Detect which cell encompasses the target text, then output its [X, Y] center coordinate. 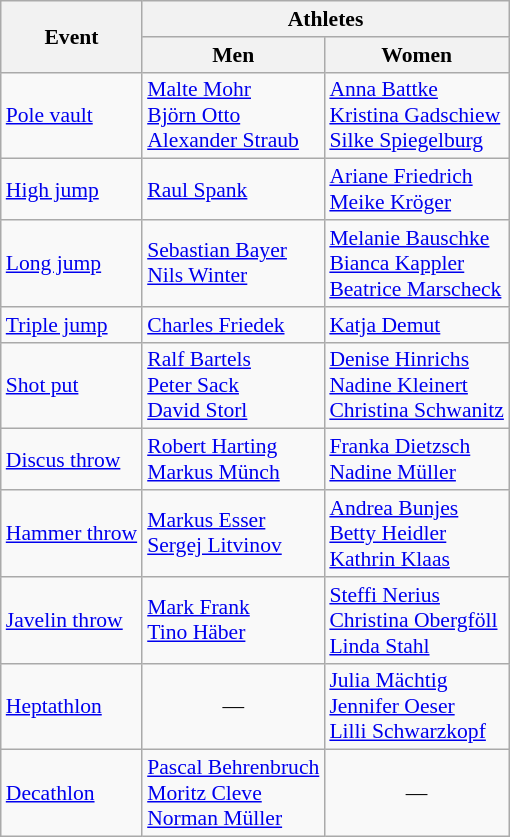
Javelin throw [72, 620]
Malte MohrBjörn OttoAlexander Straub [233, 116]
Pole vault [72, 116]
Denise HinrichsNadine KleinertChristina Schwanitz [416, 386]
Robert HartingMarkus Münch [233, 460]
Pascal BehrenbruchMoritz CleveNorman Müller [233, 794]
Event [72, 36]
Andrea BunjesBetty HeidlerKathrin Klaas [416, 534]
Melanie BauschkeBianca KapplerBeatrice Marscheck [416, 264]
Shot put [72, 386]
Charles Friedek [233, 325]
Discus throw [72, 460]
Decathlon [72, 794]
High jump [72, 190]
Mark FrankTino Häber [233, 620]
Sebastian BayerNils Winter [233, 264]
Julia MächtigJennifer OeserLilli Schwarzkopf [416, 706]
Heptathlon [72, 706]
Hammer throw [72, 534]
Women [416, 55]
Men [233, 55]
Steffi NeriusChristina ObergföllLinda Stahl [416, 620]
Triple jump [72, 325]
Markus EsserSergej Litvinov [233, 534]
Long jump [72, 264]
Raul Spank [233, 190]
Katja Demut [416, 325]
Athletes [326, 19]
Franka DietzschNadine Müller [416, 460]
Ralf BartelsPeter SackDavid Storl [233, 386]
Ariane FriedrichMeike Kröger [416, 190]
Anna BattkeKristina GadschiewSilke Spiegelburg [416, 116]
